Output the (X, Y) coordinate of the center of the cell containing the given text.  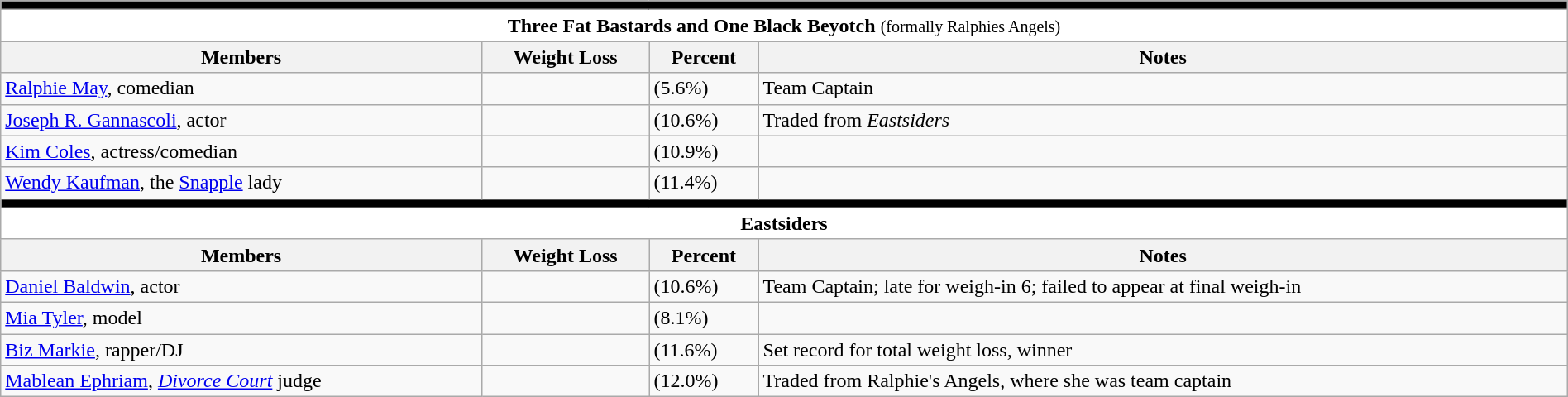
Biz Markie, rapper/DJ (241, 350)
Three Fat Bastards and One Black Beyotch (formally Ralphies Angels) (784, 26)
Kim Coles, actress/comedian (241, 151)
Team Captain (1163, 88)
Team Captain; late for weigh-in 6; failed to appear at final weigh-in (1163, 286)
(11.6%) (704, 350)
Daniel Baldwin, actor (241, 286)
Set record for total weight loss, winner (1163, 350)
(5.6%) (704, 88)
(12.0%) (704, 381)
(8.1%) (704, 318)
Traded from Eastsiders (1163, 120)
Ralphie May, comedian (241, 88)
(11.4%) (704, 183)
Mia Tyler, model (241, 318)
Mablean Ephriam, Divorce Court judge (241, 381)
Wendy Kaufman, the Snapple lady (241, 183)
Joseph R. Gannascoli, actor (241, 120)
(10.9%) (704, 151)
Eastsiders (784, 223)
Traded from Ralphie's Angels, where she was team captain (1163, 381)
